Return (X, Y) of the center of cell containing provided text 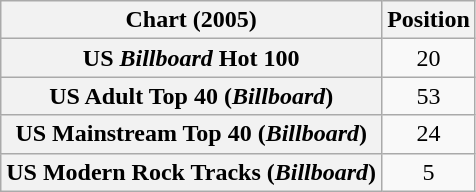
US Adult Top 40 (Billboard) (192, 96)
20 (429, 58)
Position (429, 20)
5 (429, 172)
24 (429, 134)
US Modern Rock Tracks (Billboard) (192, 172)
Chart (2005) (192, 20)
53 (429, 96)
US Mainstream Top 40 (Billboard) (192, 134)
US Billboard Hot 100 (192, 58)
